For the text-containing cell, return its midpoint in (X, Y) coordinate format. 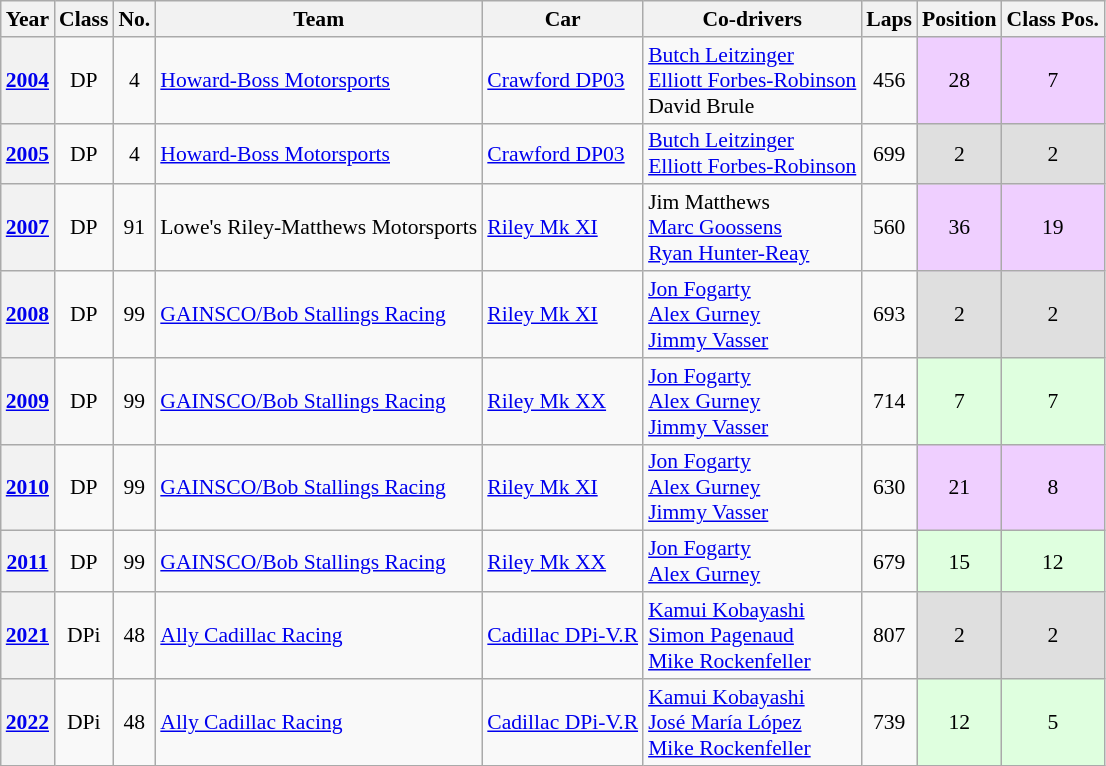
Team (318, 19)
Jon Fogarty Alex Gurney (752, 562)
91 (134, 228)
2008 (28, 314)
Position (959, 19)
Class (84, 19)
560 (889, 228)
714 (889, 402)
Laps (889, 19)
Kamui Kobayashi José María López Mike Rockenfeller (752, 722)
36 (959, 228)
Car (562, 19)
Class Pos. (1053, 19)
Butch Leitzinger Elliott Forbes-Robinson (752, 154)
699 (889, 154)
5 (1053, 722)
Jim Matthews Marc Goossens Ryan Hunter-Reay (752, 228)
2004 (28, 80)
739 (889, 722)
Butch Leitzinger Elliott Forbes-Robinson David Brule (752, 80)
2009 (28, 402)
28 (959, 80)
15 (959, 562)
Year (28, 19)
No. (134, 19)
2021 (28, 636)
807 (889, 636)
630 (889, 488)
2011 (28, 562)
2007 (28, 228)
Lowe's Riley-Matthews Motorsports (318, 228)
456 (889, 80)
2022 (28, 722)
21 (959, 488)
2005 (28, 154)
8 (1053, 488)
693 (889, 314)
Kamui Kobayashi Simon Pagenaud Mike Rockenfeller (752, 636)
19 (1053, 228)
679 (889, 562)
2010 (28, 488)
Co-drivers (752, 19)
